For the text-containing cell, return its midpoint in [x, y] coordinate format. 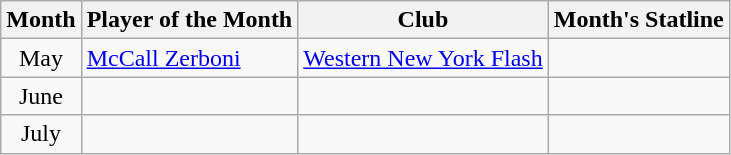
Western New York Flash [423, 58]
Player of the Month [190, 20]
July [41, 134]
June [41, 96]
Club [423, 20]
May [41, 58]
McCall Zerboni [190, 58]
Month's Statline [638, 20]
Month [41, 20]
